Determine the (x, y) coordinate at the center of the cell enclosing the given text.  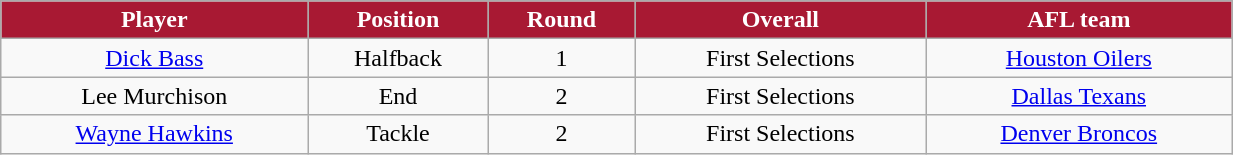
Lee Murchison (154, 96)
Houston Oilers (1079, 58)
Overall (780, 20)
AFL team (1079, 20)
Position (398, 20)
Dallas Texans (1079, 96)
Player (154, 20)
Denver Broncos (1079, 134)
Wayne Hawkins (154, 134)
Tackle (398, 134)
1 (562, 58)
Round (562, 20)
Halfback (398, 58)
End (398, 96)
Dick Bass (154, 58)
